Determine the [x, y] coordinate at the center of the cell enclosing the given text.  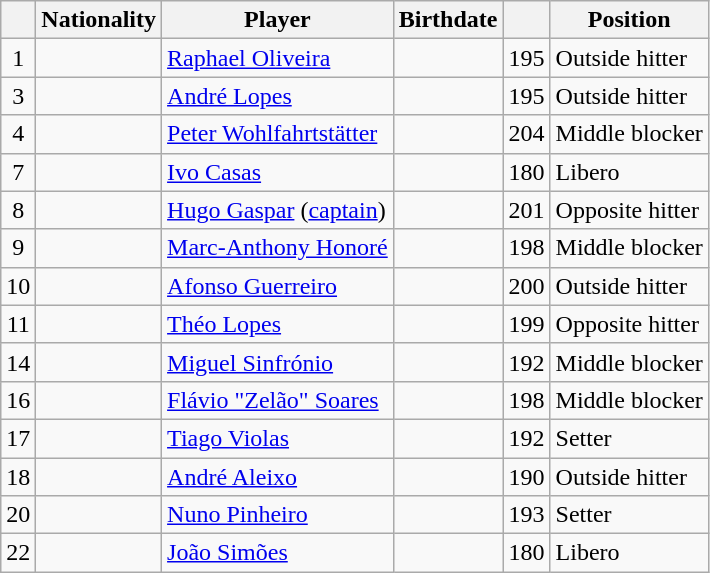
Nationality [99, 20]
199 [526, 324]
Tiago Violas [278, 438]
João Simões [278, 553]
Raphael Oliveira [278, 58]
201 [526, 210]
22 [18, 553]
André Lopes [278, 96]
16 [18, 400]
11 [18, 324]
Ivo Casas [278, 172]
190 [526, 477]
Théo Lopes [278, 324]
200 [526, 286]
193 [526, 515]
10 [18, 286]
Flávio "Zelão" Soares [278, 400]
Peter Wohlfahrtstätter [278, 134]
Position [629, 20]
Nuno Pinheiro [278, 515]
9 [18, 248]
17 [18, 438]
Player [278, 20]
18 [18, 477]
7 [18, 172]
1 [18, 58]
8 [18, 210]
Birthdate [448, 20]
André Aleixo [278, 477]
3 [18, 96]
Hugo Gaspar (captain) [278, 210]
14 [18, 362]
Marc-Anthony Honoré [278, 248]
20 [18, 515]
204 [526, 134]
4 [18, 134]
Miguel Sinfrónio [278, 362]
Afonso Guerreiro [278, 286]
